For the text-containing cell, return its midpoint in [x, y] coordinate format. 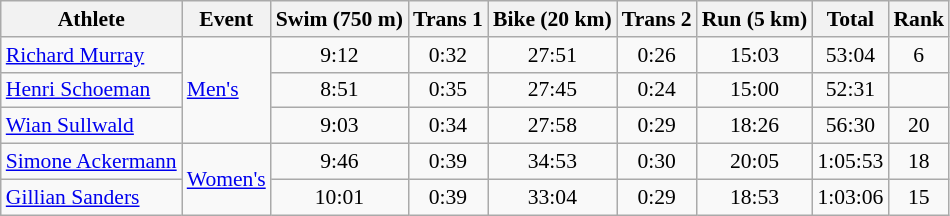
Swim (750 m) [340, 19]
9:12 [340, 55]
Event [226, 19]
18:53 [755, 197]
9:46 [340, 162]
53:04 [850, 55]
Henri Schoeman [92, 90]
6 [918, 55]
0:24 [657, 90]
9:03 [340, 126]
0:30 [657, 162]
Gillian Sanders [92, 197]
27:58 [552, 126]
0:34 [448, 126]
Wian Sullwald [92, 126]
8:51 [340, 90]
15 [918, 197]
33:04 [552, 197]
Athlete [92, 19]
10:01 [340, 197]
52:31 [850, 90]
27:45 [552, 90]
Rank [918, 19]
Women's [226, 180]
0:26 [657, 55]
Trans 2 [657, 19]
1:05:53 [850, 162]
Trans 1 [448, 19]
18:26 [755, 126]
Richard Murray [92, 55]
Men's [226, 90]
Run (5 km) [755, 19]
20 [918, 126]
Total [850, 19]
Simone Ackermann [92, 162]
0:35 [448, 90]
15:00 [755, 90]
34:53 [552, 162]
18 [918, 162]
15:03 [755, 55]
56:30 [850, 126]
1:03:06 [850, 197]
20:05 [755, 162]
27:51 [552, 55]
0:32 [448, 55]
Bike (20 km) [552, 19]
